Detect which cell encompasses the target text, then output its (X, Y) center coordinate. 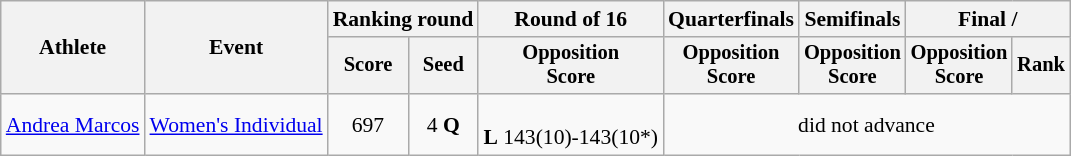
697 (368, 124)
4 Q (443, 124)
Women's Individual (236, 124)
Seed (443, 66)
Round of 16 (570, 19)
Event (236, 48)
Athlete (73, 48)
Ranking round (404, 19)
Final / (988, 19)
L 143(10)-143(10*) (570, 124)
Semifinals (852, 19)
Score (368, 66)
Andrea Marcos (73, 124)
Quarterfinals (731, 19)
did not advance (866, 124)
Rank (1041, 66)
